From the cell containing the given text, extract its center point as [X, Y] coordinate. 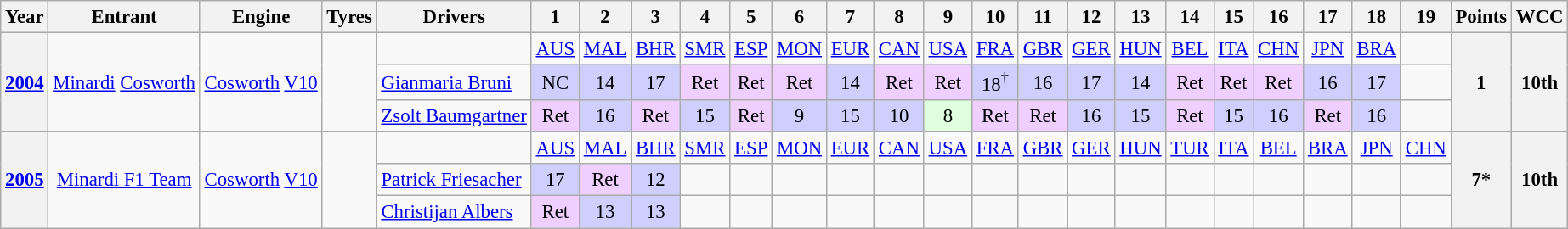
2005 [25, 180]
Drivers [454, 17]
Points [1480, 17]
7* [1480, 180]
18 [1377, 17]
3 [656, 17]
TUR [1190, 148]
7 [850, 17]
19 [1426, 17]
Patrick Friesacher [454, 181]
Minardi F1 Team [124, 180]
5 [751, 17]
WCC [1539, 17]
2 [605, 17]
18† [994, 82]
Minardi Cosworth [124, 83]
11 [1042, 17]
NC [555, 82]
Gianmaria Bruni [454, 82]
2004 [25, 83]
Year [25, 17]
Christijan Albers [454, 212]
Zsolt Baumgartner [454, 116]
4 [705, 17]
Engine [261, 17]
6 [800, 17]
Entrant [124, 17]
Tyres [349, 17]
